Provide the (x, y) coordinate of the cell's center where the given text is located.  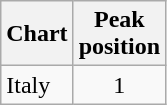
Italy (37, 85)
Peakposition (119, 34)
Chart (37, 34)
1 (119, 85)
